For the text-containing cell, return its midpoint in [x, y] coordinate format. 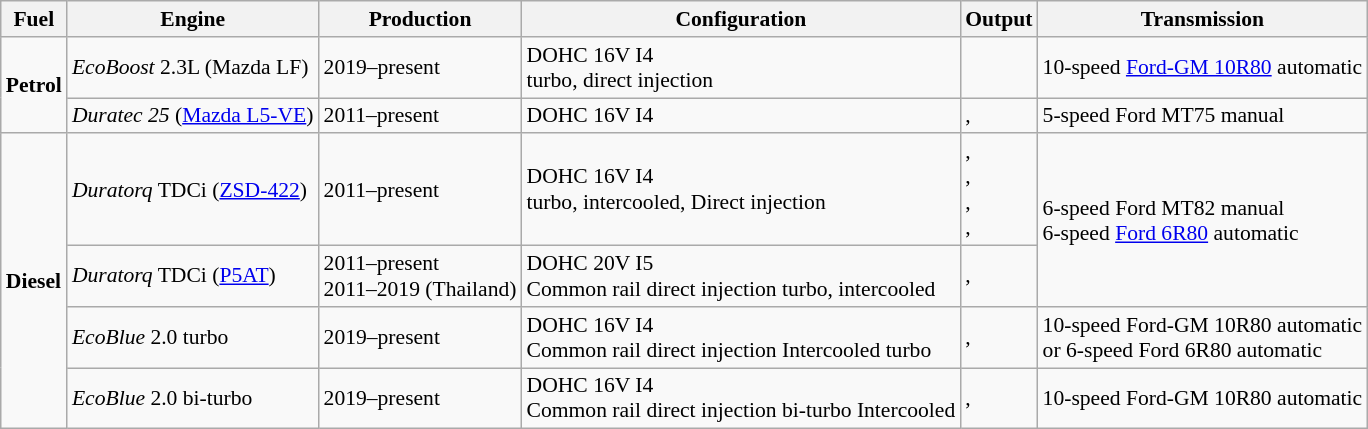
DOHC 16V I4 Common rail direct injection bi-turbo Intercooled [742, 398]
EcoBoost 2.3L (Mazda LF) [193, 68]
2011–present2011–2019 (Thailand) [420, 276]
DOHC 20V I5 Common rail direct injection turbo, intercooled [742, 276]
EcoBlue 2.0 bi-turbo [193, 398]
6-speed Ford MT82 manual6-speed Ford 6R80 automatic [1203, 220]
DOHC 16V I4turbo, direct injection [742, 68]
Output [998, 19]
Production [420, 19]
5-speed Ford MT75 manual [1203, 116]
Duratorq TDCi (P5AT) [193, 276]
EcoBlue 2.0 turbo [193, 338]
Engine [193, 19]
Duratorq TDCi (ZSD-422) [193, 190]
DOHC 16V I4 [742, 116]
Transmission [1203, 19]
Fuel [34, 19]
DOHC 16V I4turbo, intercooled, Direct injection [742, 190]
10-speed Ford-GM 10R80 automatic or 6-speed Ford 6R80 automatic [1203, 338]
, , , , [998, 190]
Petrol [34, 86]
Duratec 25 (Mazda L5-VE) [193, 116]
Configuration [742, 19]
DOHC 16V I4 Common rail direct injection Intercooled turbo [742, 338]
